Output the (x, y) coordinate of the center of the cell containing the given text.  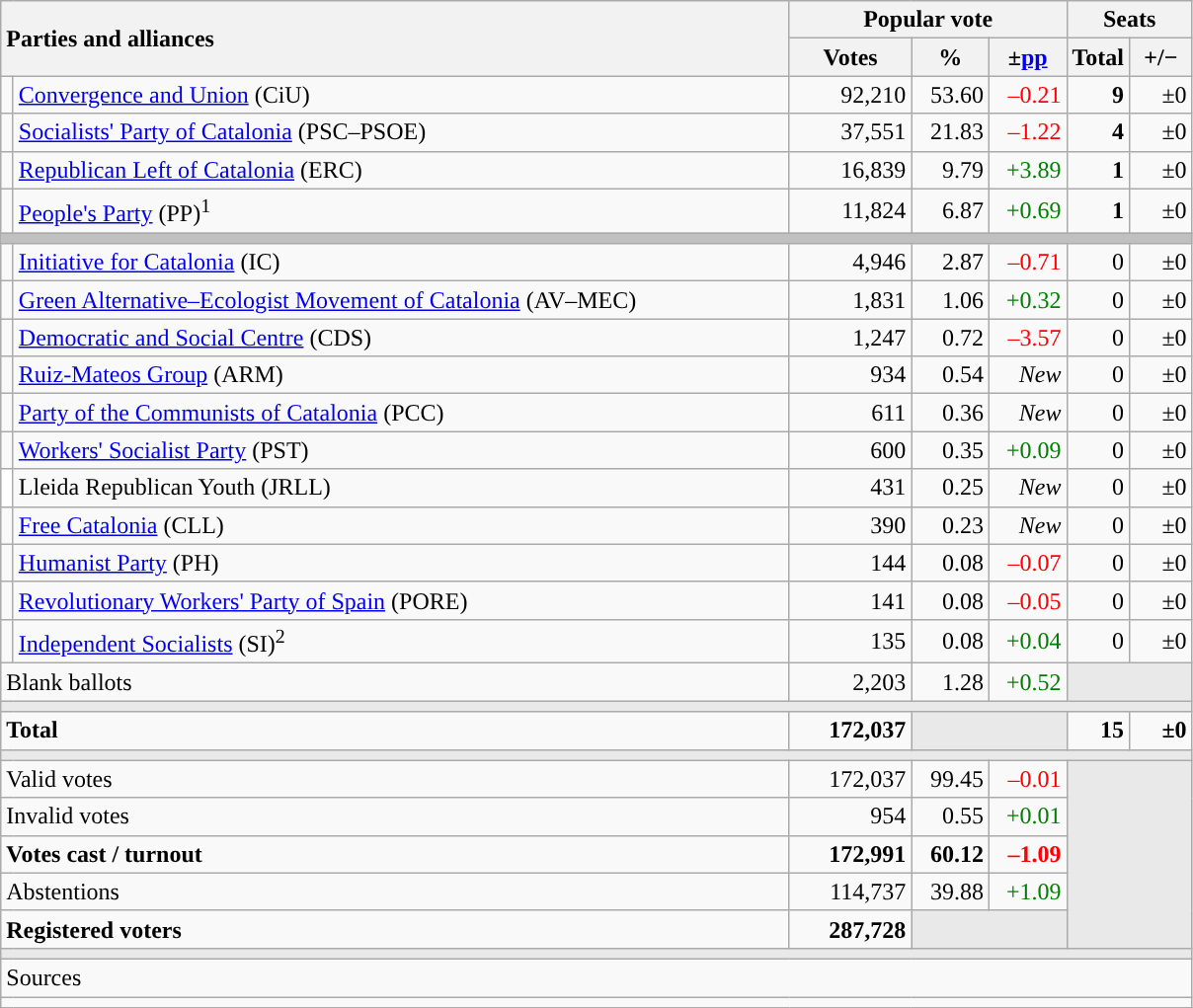
0.55 (950, 816)
954 (850, 816)
431 (850, 488)
Votes cast / turnout (395, 854)
+/− (1161, 57)
135 (850, 642)
–3.57 (1027, 338)
21.83 (950, 132)
% (950, 57)
0.54 (950, 375)
–0.07 (1027, 563)
±pp (1027, 57)
0.25 (950, 488)
Initiative for Catalonia (IC) (401, 263)
1.28 (950, 682)
611 (850, 413)
0.23 (950, 525)
Revolutionary Workers' Party of Spain (PORE) (401, 600)
1,831 (850, 300)
Seats (1130, 20)
Ruiz-Mateos Group (ARM) (401, 375)
+3.89 (1027, 170)
Humanist Party (PH) (401, 563)
Party of the Communists of Catalonia (PCC) (401, 413)
–0.01 (1027, 779)
114,737 (850, 892)
+0.69 (1027, 211)
11,824 (850, 211)
6.87 (950, 211)
172,991 (850, 854)
–0.05 (1027, 600)
Sources (596, 977)
Socialists' Party of Catalonia (PSC–PSOE) (401, 132)
Registered voters (395, 929)
4,946 (850, 263)
Independent Socialists (SI)2 (401, 642)
16,839 (850, 170)
–0.71 (1027, 263)
–1.22 (1027, 132)
+0.09 (1027, 450)
1,247 (850, 338)
2.87 (950, 263)
+0.32 (1027, 300)
99.45 (950, 779)
Republican Left of Catalonia (ERC) (401, 170)
Invalid votes (395, 816)
Valid votes (395, 779)
4 (1098, 132)
Democratic and Social Centre (CDS) (401, 338)
Free Catalonia (CLL) (401, 525)
390 (850, 525)
Popular vote (928, 20)
+1.09 (1027, 892)
0.36 (950, 413)
+0.04 (1027, 642)
Workers' Socialist Party (PST) (401, 450)
1.06 (950, 300)
934 (850, 375)
92,210 (850, 95)
0.72 (950, 338)
9.79 (950, 170)
Lleida Republican Youth (JRLL) (401, 488)
Green Alternative–Ecologist Movement of Catalonia (AV–MEC) (401, 300)
+0.52 (1027, 682)
Abstentions (395, 892)
60.12 (950, 854)
39.88 (950, 892)
287,728 (850, 929)
15 (1098, 731)
2,203 (850, 682)
141 (850, 600)
Convergence and Union (CiU) (401, 95)
–0.21 (1027, 95)
37,551 (850, 132)
People's Party (PP)1 (401, 211)
Blank ballots (395, 682)
0.35 (950, 450)
9 (1098, 95)
144 (850, 563)
Parties and alliances (395, 39)
600 (850, 450)
Votes (850, 57)
53.60 (950, 95)
–1.09 (1027, 854)
+0.01 (1027, 816)
